Output the (x, y) coordinate of the center of the cell containing the given text.  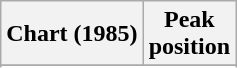
Peakposition (189, 34)
Chart (1985) (72, 34)
